Output the (X, Y) coordinate of the center of the cell containing the given text.  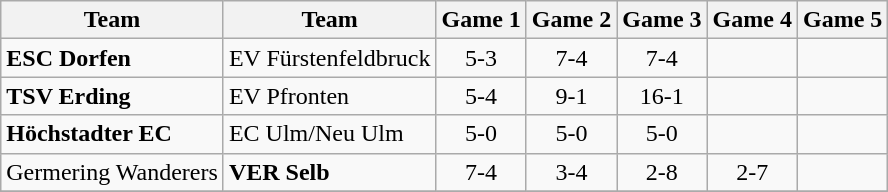
Game 4 (752, 20)
TSV Erding (112, 96)
5-4 (481, 96)
EV Pfronten (330, 96)
Game 2 (571, 20)
16-1 (662, 96)
Game 3 (662, 20)
ESC Dorfen (112, 58)
2-8 (662, 172)
VER Selb (330, 172)
2-7 (752, 172)
3-4 (571, 172)
Höchstadter EC (112, 134)
EV Fürstenfeldbruck (330, 58)
Game 1 (481, 20)
9-1 (571, 96)
5-3 (481, 58)
Germering Wanderers (112, 172)
EC Ulm/Neu Ulm (330, 134)
Game 5 (842, 20)
